Provide the [X, Y] coordinate of the cell's center where the given text is located.  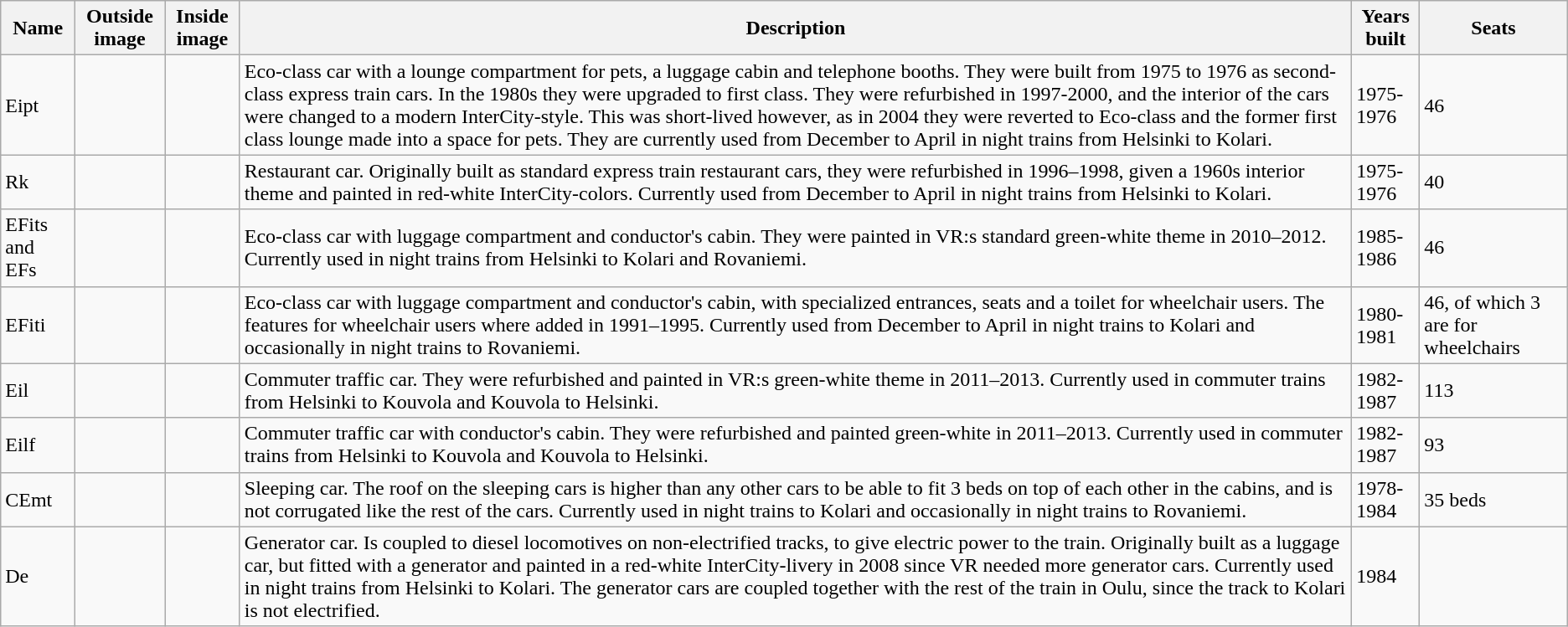
40 [1493, 182]
Eipt [39, 105]
1984 [1385, 576]
CEmt [39, 499]
EFiti [39, 325]
1980-1981 [1385, 325]
De [39, 576]
Eilf [39, 445]
Name [39, 28]
Outside image [121, 28]
113 [1493, 390]
Eil [39, 390]
1978-1984 [1385, 499]
1985-1986 [1385, 248]
93 [1493, 445]
Rk [39, 182]
46, of which 3 are for wheelchairs [1493, 325]
Years built [1385, 28]
Seats [1493, 28]
35 beds [1493, 499]
EFits and EFs [39, 248]
Description [796, 28]
Inside image [203, 28]
